Return [X, Y] of the center of cell containing provided text 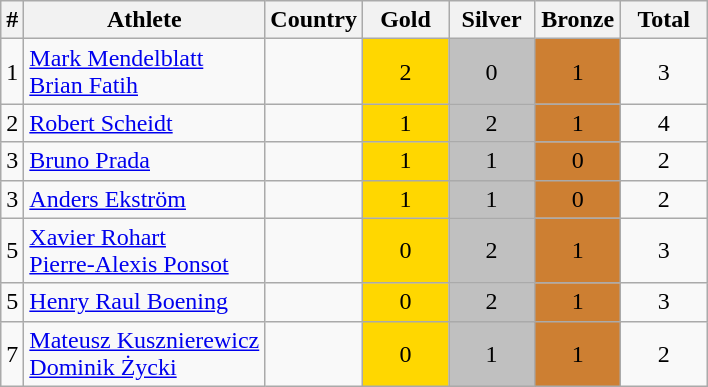
Silver [492, 20]
Mateusz KusznierewiczDominik Życki [144, 354]
Mark MendelblattBrian Fatih [144, 72]
Athlete [144, 20]
Country [314, 20]
# [12, 20]
7 [12, 354]
Gold [406, 20]
Robert Scheidt [144, 123]
Total [664, 20]
Xavier RohartPierre-Alexis Ponsot [144, 250]
Anders Ekström [144, 199]
Henry Raul Boening [144, 302]
4 [664, 123]
Bruno Prada [144, 161]
Bronze [578, 20]
